Search for the cell housing the specified text and yield its [x, y] center coordinate. 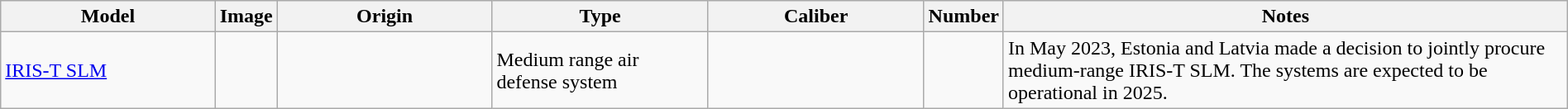
Caliber [815, 17]
Number [963, 17]
Model [108, 17]
Medium range air defense system [600, 70]
Origin [385, 17]
IRIS-T SLM [108, 70]
Image [246, 17]
Notes [1285, 17]
In May 2023, Estonia and Latvia made a decision to jointly procure medium-range IRIS-T SLM. The systems are expected to be operational in 2025. [1285, 70]
Type [600, 17]
